Determine the [x, y] coordinate at the center of the cell enclosing the given text.  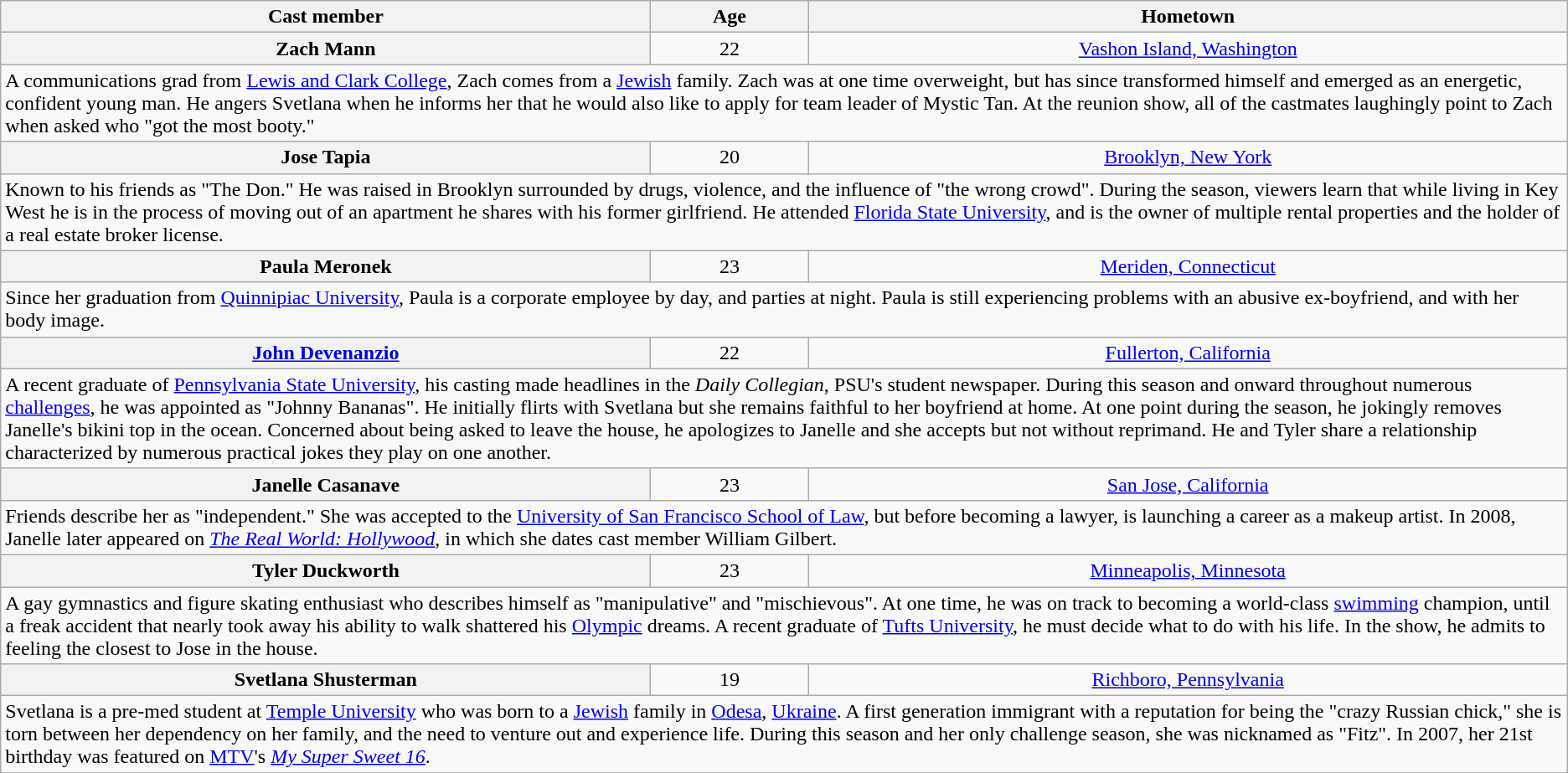
20 [730, 157]
Meriden, Connecticut [1188, 266]
John Devenanzio [326, 353]
Jose Tapia [326, 157]
Hometown [1188, 17]
Brooklyn, New York [1188, 157]
Zach Mann [326, 49]
Richboro, Pennsylvania [1188, 680]
Vashon Island, Washington [1188, 49]
Paula Meronek [326, 266]
Minneapolis, Minnesota [1188, 570]
Fullerton, California [1188, 353]
Janelle Casanave [326, 484]
Cast member [326, 17]
San Jose, California [1188, 484]
Tyler Duckworth [326, 570]
Svetlana Shusterman [326, 680]
19 [730, 680]
Age [730, 17]
